Extract the (X, Y) coordinate from the center of the cell holding the provided text.  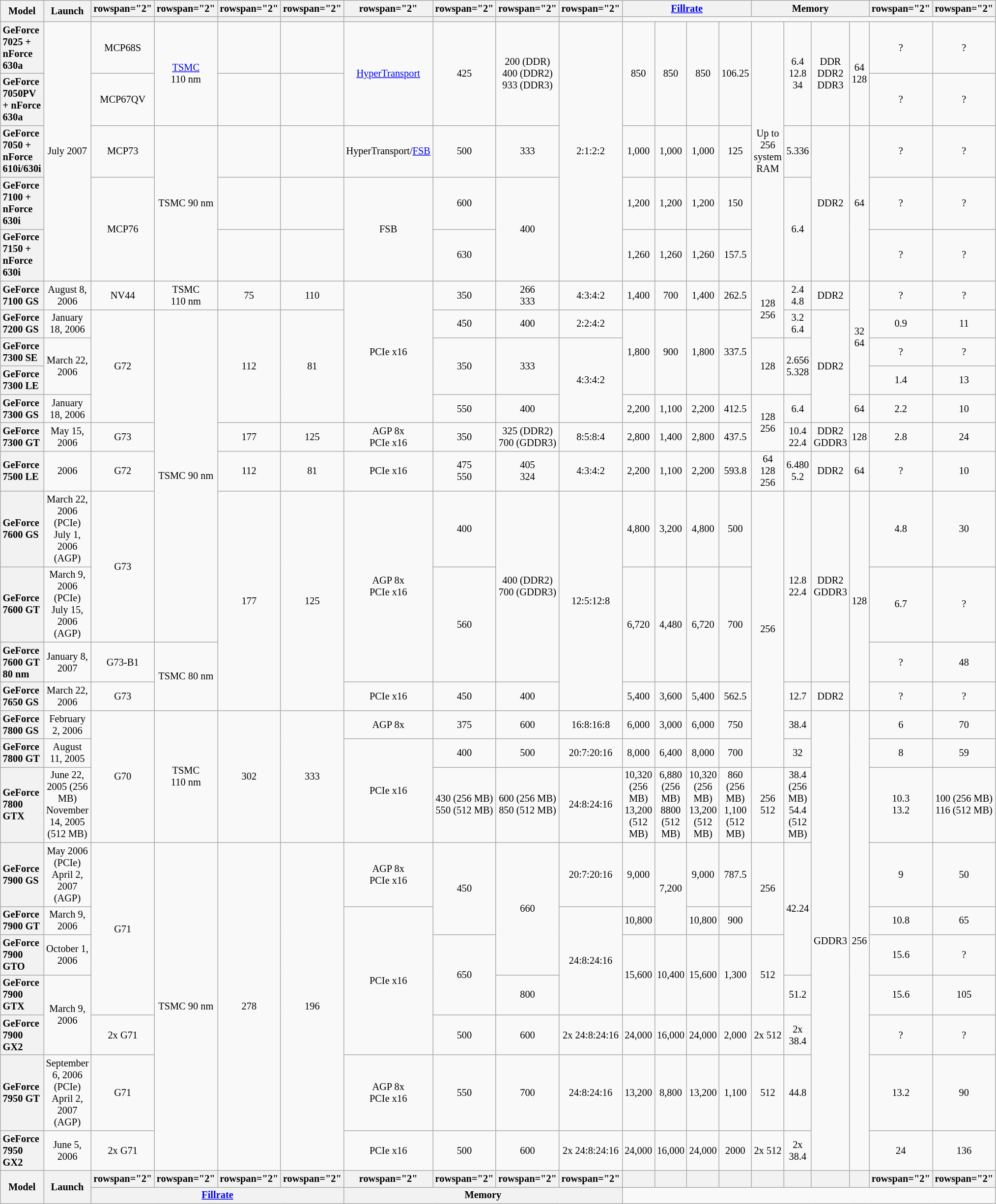
NV44 (123, 295)
6.7 (901, 604)
June 5, 2006 (68, 1150)
May 2006 (PCIe)April 2, 2007 (AGP) (68, 874)
325 (DDR2)700 (GDDR3) (528, 437)
GeForce 7600 GT 80 nm (22, 662)
GeForce 7150 + nForce 630i (22, 255)
337.5 (736, 352)
650 (465, 975)
June 22, 2005 (256 MB)November 14, 2005 (512 MB) (68, 805)
2006 (68, 471)
2:1:2:2 (591, 151)
412.5 (736, 409)
HyperTransport/FSB (388, 151)
75 (250, 295)
GeForce 7025 + nForce 630a (22, 48)
10.313.2 (901, 805)
6.412.834 (798, 74)
3,200 (671, 529)
5.336 (798, 151)
70 (964, 725)
50 (964, 874)
42.24 (798, 909)
August 11, 2005 (68, 753)
400 (DDR2)700 (GDDR3) (528, 587)
425 (465, 74)
562.5 (736, 696)
DDRDDR2DDR3 (830, 74)
3264 (859, 338)
March 22, 2006 (PCIe)July 1, 2006 (AGP) (68, 529)
July 2007 (68, 151)
Up to 256 system RAM (768, 151)
59 (964, 753)
10.8 (901, 921)
MCP68S (123, 48)
GeForce 7900 GX2 (22, 1035)
6.4805.2 (798, 471)
1,300 (736, 975)
GeForce 7050 + nForce 610i/630i (22, 151)
12.822.4 (798, 587)
30 (964, 529)
437.5 (736, 437)
302 (250, 776)
2.44.8 (798, 295)
GeForce 7500 LE (22, 471)
150 (736, 203)
16:8:16:8 (591, 725)
2.6565.328 (798, 365)
March 9, 2006 (PCIe)July 15, 2006 (AGP) (68, 604)
9 (901, 874)
10,400 (671, 975)
October 1, 2006 (68, 954)
64128256 (768, 471)
6,880 (256 MB)8800 (512 MB) (671, 805)
11 (964, 324)
12:5:12:8 (591, 601)
278 (250, 1007)
266333 (528, 295)
TSMC 80 nm (186, 676)
G70 (123, 776)
8,800 (671, 1092)
GeForce 7300 GS (22, 409)
MCP76 (123, 229)
GeForce 7650 GS (22, 696)
200 (DDR)400 (DDR2)933 (DDR3) (528, 74)
GeForce 7300 SE (22, 352)
HyperTransport (388, 74)
44.8 (798, 1092)
September 6, 2006 (PCIe)April 2, 2007 (AGP) (68, 1092)
106.25 (736, 74)
FSB (388, 229)
AGP 8x (388, 725)
0.9 (901, 324)
405324 (528, 471)
8 (901, 753)
6,400 (671, 753)
2.2 (901, 409)
8:5:8:4 (591, 437)
4.8 (901, 529)
2,000 (736, 1035)
GeForce 7900 GTO (22, 954)
4,480 (671, 624)
GeForce 7100 + nForce 630i (22, 203)
65 (964, 921)
GeForce 7800 GTX (22, 805)
51.2 (798, 995)
3,600 (671, 696)
GeForce 7300 LE (22, 380)
3.26.4 (798, 324)
196 (313, 1007)
GeForce 7050PV + nForce 630a (22, 99)
375 (465, 725)
2.8 (901, 437)
157.5 (736, 255)
GeForce 7200 GS (22, 324)
475550 (465, 471)
593.8 (736, 471)
256512 (768, 805)
660 (528, 909)
430 (256 MB)550 (512 MB) (465, 805)
GeForce 7300 GT (22, 437)
90 (964, 1092)
600 (256 MB)850 (512 MB) (528, 805)
136 (964, 1150)
38.4 (256 MB) 54.4 (512 MB) (798, 805)
MCP67QV (123, 99)
January 8, 2007 (68, 662)
32 (798, 753)
GeForce 7900 GT (22, 921)
13.2 (901, 1092)
GeForce 7100 GS (22, 295)
38.4 (798, 725)
GDDR3 (830, 940)
GeForce 7950 GT (22, 1092)
10.422.4 (798, 437)
64128 (859, 74)
2:2:4:2 (591, 324)
105 (964, 995)
800 (528, 995)
12.7 (798, 696)
May 15, 2006 (68, 437)
GeForce 7950 GX2 (22, 1150)
GeForce 7800 GS (22, 725)
860 (256 MB)1,100 (512 MB) (736, 805)
August 8, 2006 (68, 295)
MCP73 (123, 151)
13 (964, 380)
GeForce 7800 GT (22, 753)
48 (964, 662)
787.5 (736, 874)
750 (736, 725)
G73-B1 (123, 662)
7,200 (671, 888)
GeForce 7900 GTX (22, 995)
GeForce 7600 GT (22, 604)
3,000 (671, 725)
100 (256 MB) 116 (512 MB) (964, 805)
GeForce 7900 GS (22, 874)
1.4 (901, 380)
262.5 (736, 295)
2000 (736, 1150)
February 2, 2006 (68, 725)
6 (901, 725)
GeForce 7600 GS (22, 529)
630 (465, 255)
560 (465, 624)
110 (313, 295)
